Return [x, y] of the center of cell containing provided text 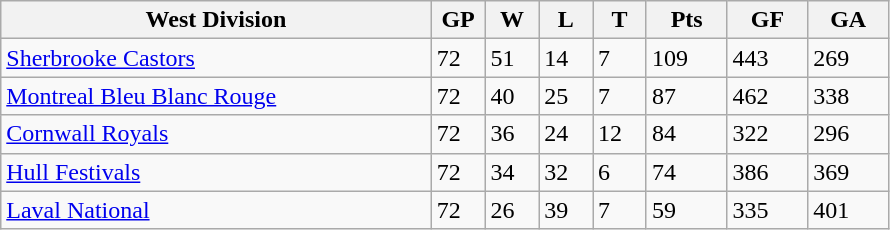
39 [566, 210]
386 [768, 172]
109 [686, 58]
269 [848, 58]
32 [566, 172]
W [512, 20]
6 [620, 172]
GA [848, 20]
14 [566, 58]
West Division [216, 20]
443 [768, 58]
Laval National [216, 210]
26 [512, 210]
296 [848, 134]
Hull Festivals [216, 172]
L [566, 20]
GF [768, 20]
24 [566, 134]
Sherbrooke Castors [216, 58]
369 [848, 172]
T [620, 20]
338 [848, 96]
12 [620, 134]
84 [686, 134]
335 [768, 210]
59 [686, 210]
74 [686, 172]
462 [768, 96]
25 [566, 96]
322 [768, 134]
Cornwall Royals [216, 134]
Pts [686, 20]
Montreal Bleu Blanc Rouge [216, 96]
34 [512, 172]
51 [512, 58]
GP [458, 20]
36 [512, 134]
401 [848, 210]
87 [686, 96]
40 [512, 96]
